Output the [x, y] coordinate of the center of the cell containing the given text.  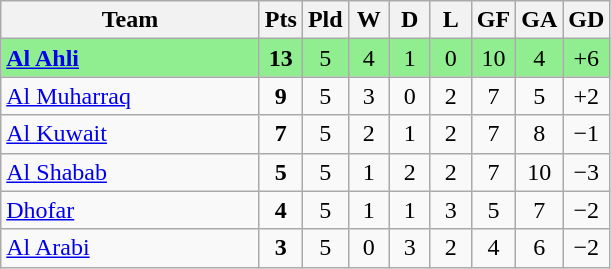
Al Kuwait [130, 134]
Al Shabab [130, 172]
13 [280, 58]
GD [586, 20]
Pld [325, 20]
Pts [280, 20]
+6 [586, 58]
Team [130, 20]
Dhofar [130, 210]
GF [493, 20]
W [368, 20]
D [410, 20]
+2 [586, 96]
Al Ahli [130, 58]
6 [540, 248]
−3 [586, 172]
GA [540, 20]
L [450, 20]
8 [540, 134]
9 [280, 96]
Al Muharraq [130, 96]
−1 [586, 134]
Al Arabi [130, 248]
